Identify which cell holds the provided text, then report its [X, Y] central coordinate. 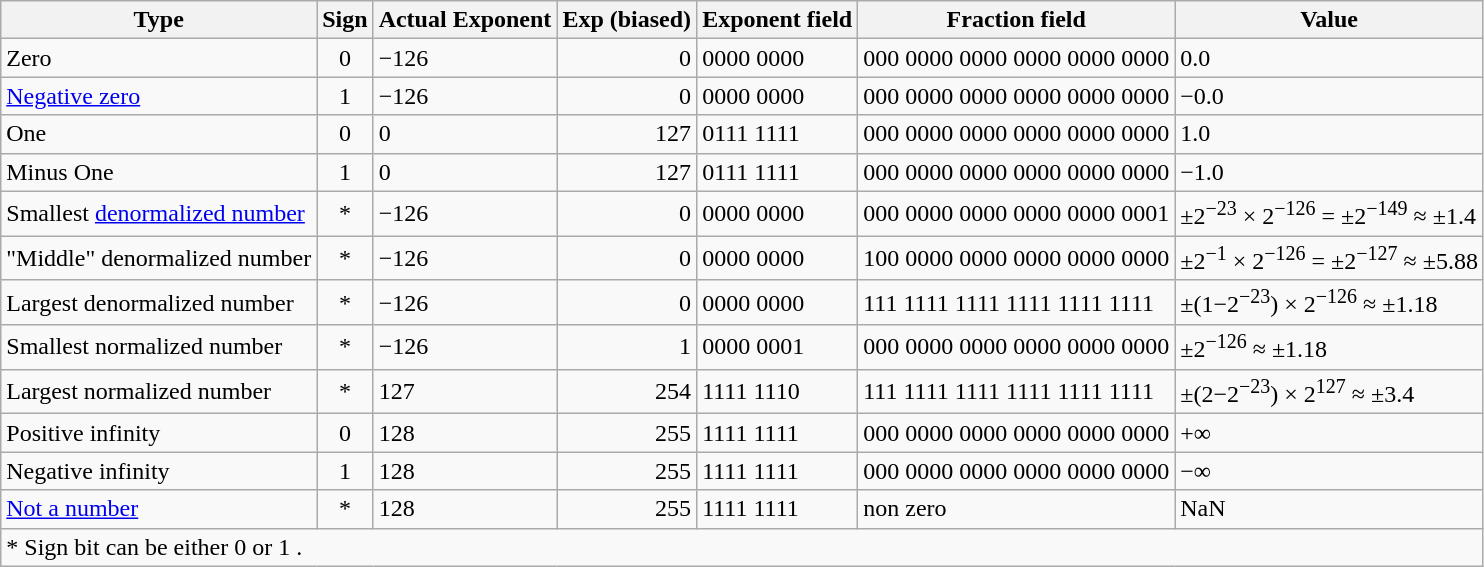
non zero [1016, 509]
Sign [345, 20]
Smallest normalized number [159, 348]
* Sign bit can be either 0 or 1 . [742, 547]
1.0 [1330, 134]
Actual Exponent [465, 20]
Not a number [159, 509]
Positive infinity [159, 433]
+∞ [1330, 433]
254 [627, 392]
Minus One [159, 172]
±2−126 ≈ ±1.18 [1330, 348]
1111 1110 [778, 392]
NaN [1330, 509]
±2−1 × 2−126 = ±2−127 ≈ ±5.88 [1330, 258]
−1.0 [1330, 172]
Type [159, 20]
−0.0 [1330, 96]
0.0 [1330, 58]
Smallest denormalized number [159, 214]
Fraction field [1016, 20]
Largest normalized number [159, 392]
"Middle" denormalized number [159, 258]
−∞ [1330, 471]
±(1−2−23) × 2−126 ≈ ±1.18 [1330, 302]
Largest denormalized number [159, 302]
Negative zero [159, 96]
±(2−2−23) × 2127 ≈ ±3.4 [1330, 392]
One [159, 134]
000 0000 0000 0000 0000 0001 [1016, 214]
0000 0001 [778, 348]
100 0000 0000 0000 0000 0000 [1016, 258]
±2−23 × 2−126 = ±2−149 ≈ ±1.4 [1330, 214]
Exp (biased) [627, 20]
Value [1330, 20]
Zero [159, 58]
Exponent field [778, 20]
Negative infinity [159, 471]
